Return the (X, Y) coordinate for the center point of the cell that contains the specified text.  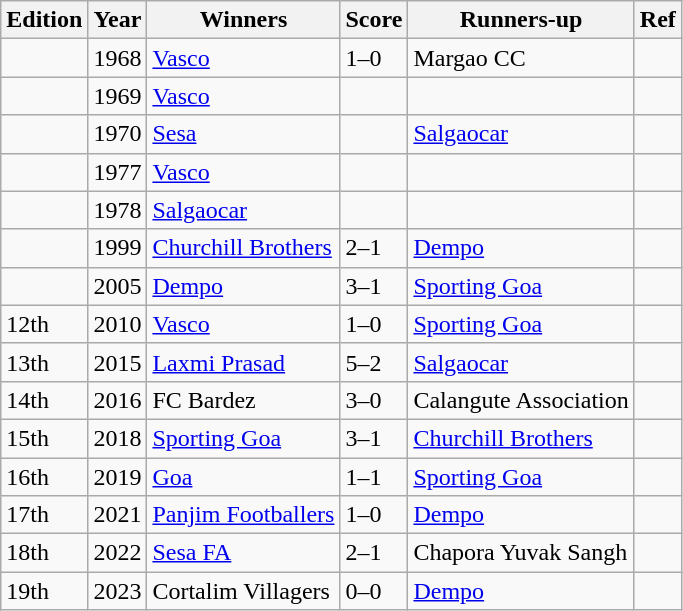
Ref (658, 20)
Edition (44, 20)
13th (44, 362)
12th (44, 324)
15th (44, 438)
17th (44, 515)
1978 (118, 210)
2015 (118, 362)
Cortalim Villagers (244, 591)
14th (44, 400)
2018 (118, 438)
3–0 (374, 400)
16th (44, 477)
Panjim Footballers (244, 515)
Chapora Yuvak Sangh (521, 553)
2010 (118, 324)
Score (374, 20)
2019 (118, 477)
2005 (118, 286)
18th (44, 553)
1–1 (374, 477)
1968 (118, 58)
FC Bardez (244, 400)
19th (44, 591)
2016 (118, 400)
Laxmi Prasad (244, 362)
1977 (118, 172)
Sesa (244, 134)
Year (118, 20)
Calangute Association (521, 400)
1969 (118, 96)
5–2 (374, 362)
2021 (118, 515)
0–0 (374, 591)
Winners (244, 20)
2023 (118, 591)
1970 (118, 134)
Runners-up (521, 20)
Sesa FA (244, 553)
Goa (244, 477)
1999 (118, 248)
Margao CC (521, 58)
2022 (118, 553)
